Capture the cell that displays the provided text and extract its (x, y) central coordinate. 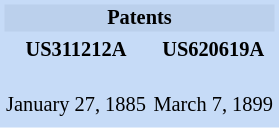
US620619A (214, 50)
US311212A (76, 50)
January 27, 1885 (76, 94)
March 7, 1899 (214, 94)
Patents (139, 18)
